Detect which cell encompasses the target text, then output its [X, Y] center coordinate. 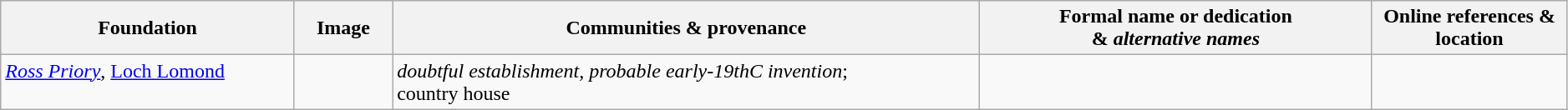
Online references & location [1469, 28]
Formal name or dedication & alternative names [1176, 28]
Image [343, 28]
Foundation [148, 28]
Communities & provenance [687, 28]
doubtful establishment, probable early-19thC invention;country house [687, 82]
Ross Priory, Loch Lomond [148, 82]
